From the cell containing the given text, extract its center point as (X, Y) coordinate. 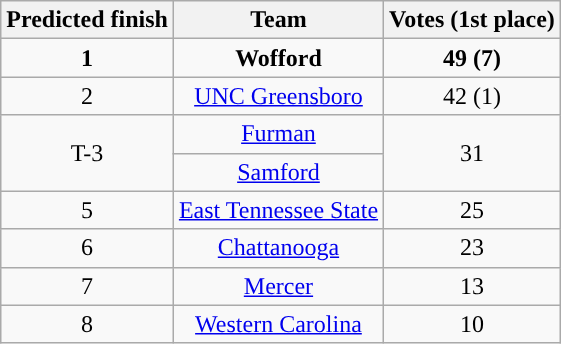
8 (88, 324)
Votes (1st place) (472, 20)
5 (88, 210)
UNC Greensboro (278, 96)
23 (472, 248)
Wofford (278, 58)
Chattanooga (278, 248)
Mercer (278, 286)
2 (88, 96)
49 (7) (472, 58)
Team (278, 20)
25 (472, 210)
1 (88, 58)
East Tennessee State (278, 210)
Samford (278, 172)
T-3 (88, 153)
42 (1) (472, 96)
10 (472, 324)
Furman (278, 134)
Predicted finish (88, 20)
Western Carolina (278, 324)
31 (472, 153)
7 (88, 286)
6 (88, 248)
13 (472, 286)
